Return the (x, y) coordinate for the center point of the cell that contains the specified text.  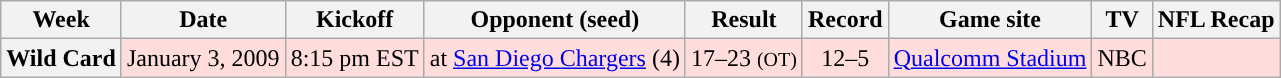
January 3, 2009 (203, 58)
at San Diego Chargers (4) (554, 58)
Result (744, 20)
Game site (990, 20)
17–23 (OT) (744, 58)
8:15 pm EST (354, 58)
Qualcomm Stadium (990, 58)
TV (1122, 20)
NBC (1122, 58)
Record (845, 20)
Date (203, 20)
Week (62, 20)
Kickoff (354, 20)
12–5 (845, 58)
Opponent (seed) (554, 20)
Wild Card (62, 58)
NFL Recap (1216, 20)
